Return (x, y) of the center of cell containing provided text 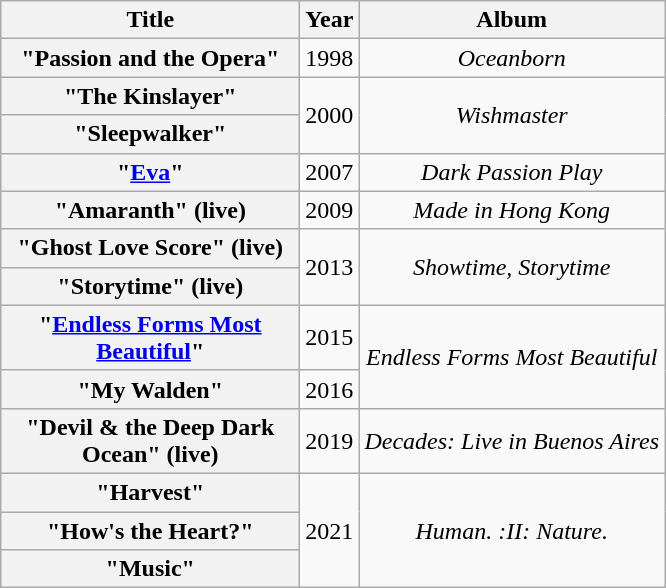
Wishmaster (512, 115)
Showtime, Storytime (512, 267)
Decades: Live in Buenos Aires (512, 440)
Endless Forms Most Beautiful (512, 356)
2021 (330, 530)
"Passion and the Opera" (150, 58)
2013 (330, 267)
"Harvest" (150, 492)
Human. :II: Nature. (512, 530)
"Endless Forms Most Beautiful" (150, 338)
"Sleepwalker" (150, 134)
"Music" (150, 569)
Made in Hong Kong (512, 210)
"Eva" (150, 172)
Album (512, 20)
"Amaranth" (live) (150, 210)
2007 (330, 172)
2016 (330, 389)
"Ghost Love Score" (live) (150, 248)
2000 (330, 115)
"Devil & the Deep Dark Ocean" (live) (150, 440)
Year (330, 20)
"The Kinslayer" (150, 96)
Oceanborn (512, 58)
1998 (330, 58)
"Storytime" (live) (150, 286)
2019 (330, 440)
Dark Passion Play (512, 172)
"How's the Heart?" (150, 531)
2009 (330, 210)
Title (150, 20)
2015 (330, 338)
"My Walden" (150, 389)
